Search for the cell housing the specified text and yield its (x, y) center coordinate. 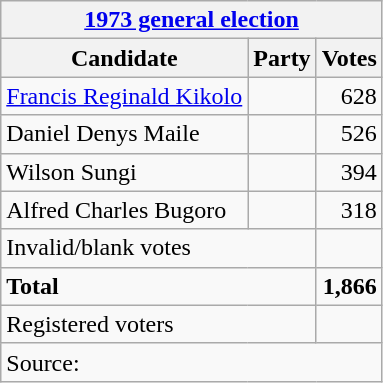
Total (158, 286)
Alfred Charles Bugoro (124, 210)
526 (349, 134)
Wilson Sungi (124, 172)
Daniel Denys Maile (124, 134)
394 (349, 172)
1973 general election (192, 20)
Registered voters (158, 324)
Francis Reginald Kikolo (124, 96)
Party (282, 58)
Invalid/blank votes (158, 248)
Votes (349, 58)
Source: (192, 362)
Candidate (124, 58)
1,866 (349, 286)
628 (349, 96)
318 (349, 210)
